Determine the (x, y) coordinate at the center of the cell enclosing the given text.  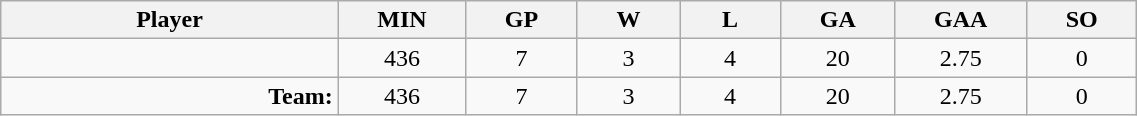
Player (170, 20)
GAA (961, 20)
Team: (170, 96)
MIN (402, 20)
GA (838, 20)
W (628, 20)
SO (1081, 20)
GP (522, 20)
L (730, 20)
